From the cell containing the given text, extract its center point as (X, Y) coordinate. 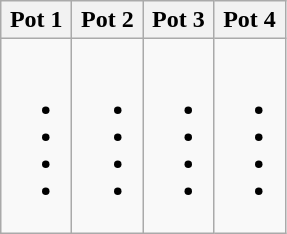
Pot 1 (36, 20)
Pot 3 (178, 20)
Pot 2 (108, 20)
Pot 4 (250, 20)
